Locate the cell with the specified text and output its (x, y) center coordinate. 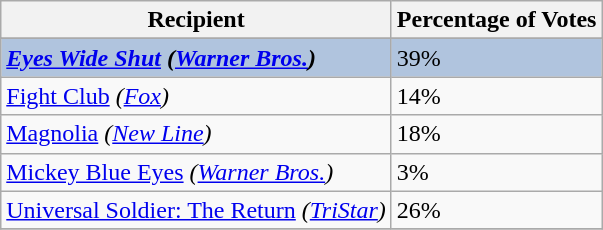
18% (496, 134)
Recipient (196, 20)
Magnolia (New Line) (196, 134)
Universal Soldier: The Return (TriStar) (196, 210)
Mickey Blue Eyes (Warner Bros.) (196, 172)
26% (496, 210)
Eyes Wide Shut (Warner Bros.) (196, 58)
39% (496, 58)
Percentage of Votes (496, 20)
14% (496, 96)
3% (496, 172)
Fight Club (Fox) (196, 96)
